Identify which cell holds the provided text, then report its [X, Y] central coordinate. 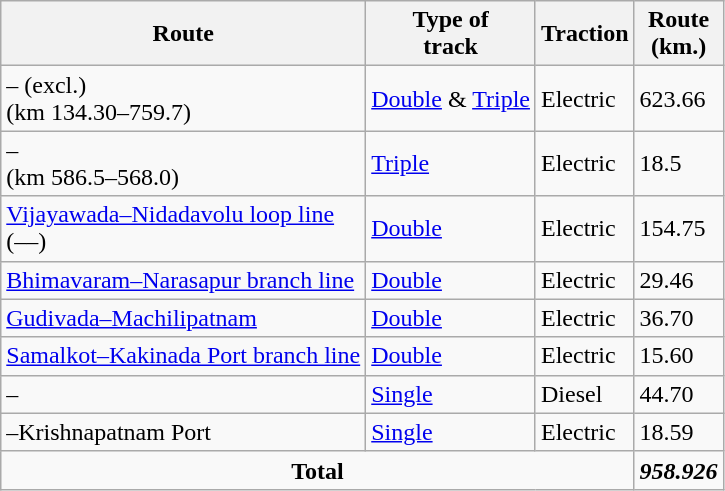
Type oftrack [451, 34]
Route(km.) [678, 34]
18.59 [678, 432]
44.70 [678, 394]
–Krishnapatnam Port [184, 432]
–(km 586.5–568.0) [184, 164]
Samalkot–Kakinada Port branch line [184, 356]
36.70 [678, 318]
958.926 [678, 470]
– (excl.)(km 134.30–759.7) [184, 98]
Double & Triple [451, 98]
– [184, 394]
Traction [584, 34]
15.60 [678, 356]
Diesel [584, 394]
623.66 [678, 98]
Route [184, 34]
Triple [451, 164]
Gudivada–Machilipatnam [184, 318]
Total [318, 470]
Bhimavaram–Narasapur branch line [184, 280]
Vijayawada–Nidadavolu loop line(––) [184, 228]
29.46 [678, 280]
18.5 [678, 164]
154.75 [678, 228]
